Search for the cell housing the specified text and yield its [X, Y] center coordinate. 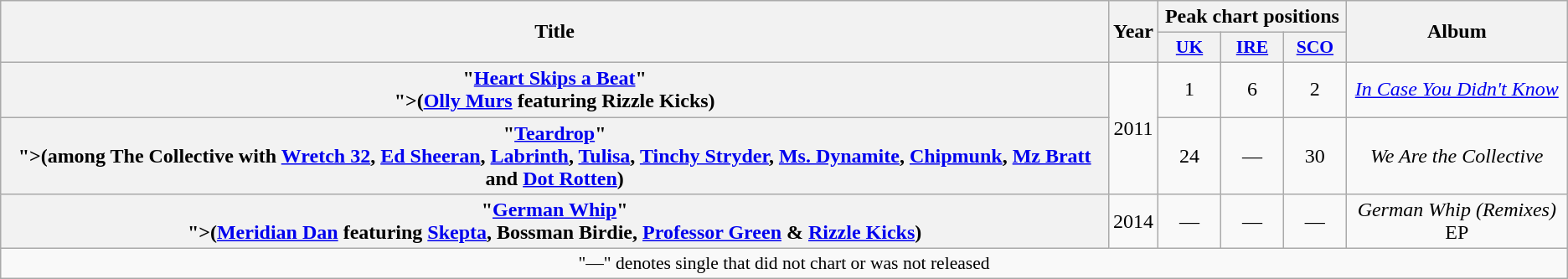
"Heart Skips a Beat"">(Olly Murs featuring Rizzle Kicks) [554, 89]
Year [1134, 32]
2014 [1134, 221]
24 [1189, 156]
German Whip (Remixes) EP [1457, 221]
SCO [1315, 48]
Peak chart positions [1253, 17]
"Teardrop"">(among The Collective with Wretch 32, Ed Sheeran, Labrinth, Tulisa, Tinchy Stryder, Ms. Dynamite, Chipmunk, Mz Bratt and Dot Rotten) [554, 156]
"German Whip" ">(Meridian Dan featuring Skepta, Bossman Birdie, Professor Green & Rizzle Kicks) [554, 221]
6 [1251, 89]
Album [1457, 32]
Title [554, 32]
2 [1315, 89]
We Are the Collective [1457, 156]
30 [1315, 156]
IRE [1251, 48]
UK [1189, 48]
1 [1189, 89]
"—" denotes single that did not chart or was not released [784, 264]
In Case You Didn't Know [1457, 89]
2011 [1134, 127]
